Pinpoint the cell where the given text exists, returning its [X, Y] midpoint coordinate. 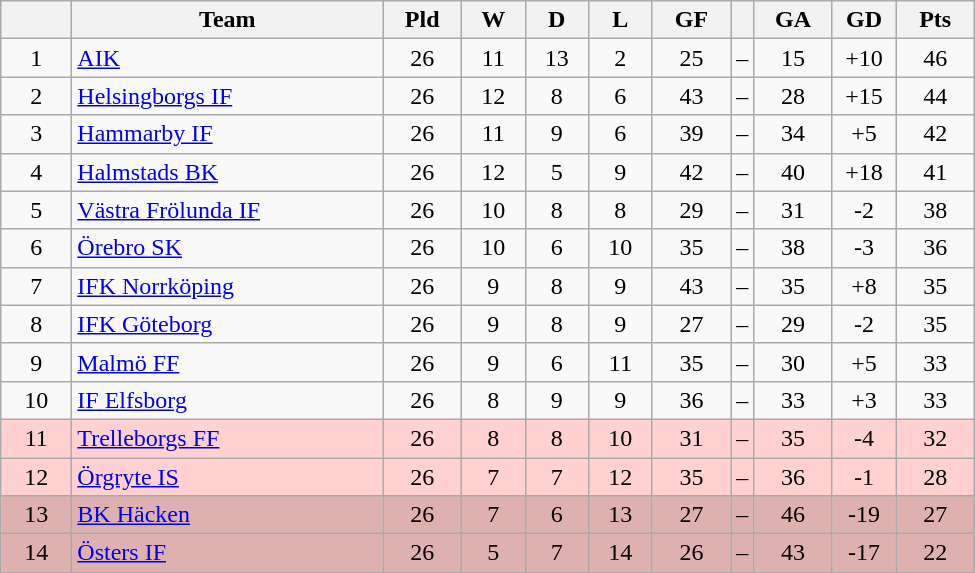
IFK Norrköping [228, 286]
IFK Göteborg [228, 324]
Pld [422, 20]
-17 [864, 553]
AIK [228, 58]
Helsingborgs IF [228, 96]
1 [36, 58]
+18 [864, 172]
+15 [864, 96]
GF [692, 20]
W [493, 20]
Örgryte IS [228, 477]
-19 [864, 515]
BK Häcken [228, 515]
IF Elfsborg [228, 400]
44 [936, 96]
4 [36, 172]
34 [794, 134]
Örebro SK [228, 248]
Trelleborgs FF [228, 438]
15 [794, 58]
+3 [864, 400]
41 [936, 172]
GD [864, 20]
-4 [864, 438]
L [621, 20]
Team [228, 20]
22 [936, 553]
3 [36, 134]
Halmstads BK [228, 172]
Hammarby IF [228, 134]
Malmö FF [228, 362]
Pts [936, 20]
GA [794, 20]
+8 [864, 286]
D [557, 20]
25 [692, 58]
-3 [864, 248]
39 [692, 134]
32 [936, 438]
40 [794, 172]
+10 [864, 58]
30 [794, 362]
-1 [864, 477]
Västra Frölunda IF [228, 210]
Östers IF [228, 553]
